Pinpoint the cell where the given text exists, returning its [x, y] midpoint coordinate. 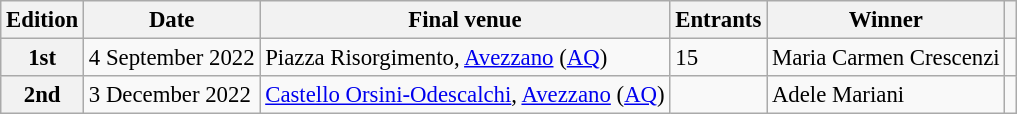
2nd [42, 95]
15 [718, 58]
3 December 2022 [172, 95]
Final venue [465, 20]
1st [42, 58]
Winner [886, 20]
Entrants [718, 20]
Castello Orsini-Odescalchi, Avezzano (AQ) [465, 95]
Piazza Risorgimento, Avezzano (AQ) [465, 58]
Adele Mariani [886, 95]
Maria Carmen Crescenzi [886, 58]
Edition [42, 20]
4 September 2022 [172, 58]
Date [172, 20]
